For the text-containing cell, return its midpoint in (x, y) coordinate format. 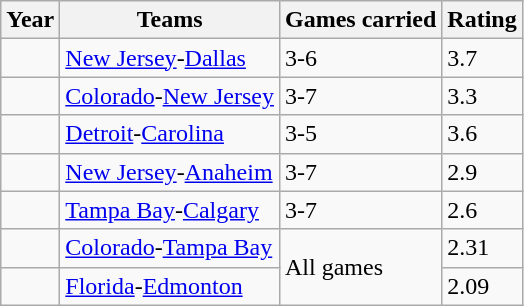
Colorado-Tampa Bay (170, 248)
2.09 (482, 286)
Florida-Edmonton (170, 286)
2.31 (482, 248)
New Jersey-Anaheim (170, 172)
3-5 (360, 134)
Detroit-Carolina (170, 134)
3.6 (482, 134)
Year (30, 20)
New Jersey-Dallas (170, 58)
Teams (170, 20)
All games (360, 267)
Tampa Bay-Calgary (170, 210)
3.3 (482, 96)
2.6 (482, 210)
Games carried (360, 20)
3-6 (360, 58)
3.7 (482, 58)
2.9 (482, 172)
Colorado-New Jersey (170, 96)
Rating (482, 20)
